Provide the (x, y) coordinate of the cell's center where the given text is located.  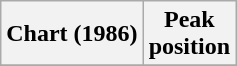
Chart (1986) (72, 34)
Peakposition (189, 34)
